Pinpoint the cell where the given text exists, returning its (X, Y) midpoint coordinate. 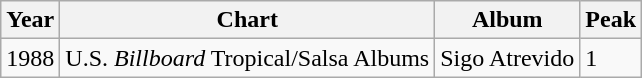
Chart (248, 20)
1988 (30, 58)
Sigo Atrevido (508, 58)
Peak (611, 20)
1 (611, 58)
U.S. Billboard Tropical/Salsa Albums (248, 58)
Year (30, 20)
Album (508, 20)
